Pinpoint the cell where the given text exists, returning its (X, Y) midpoint coordinate. 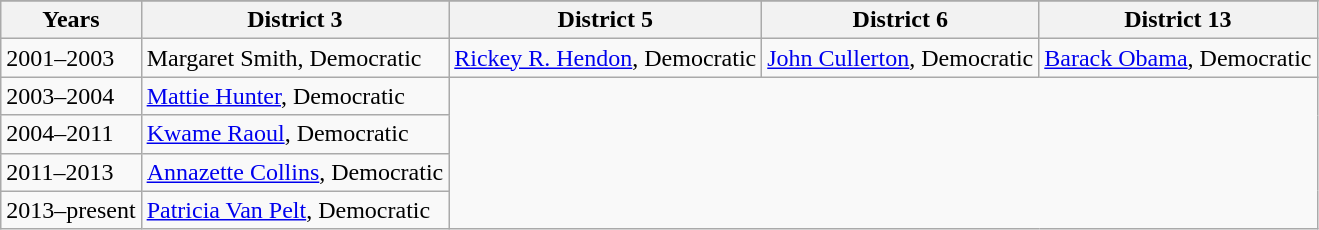
Annazette Collins, Democratic (295, 172)
Patricia Van Pelt, Democratic (295, 210)
2001–2003 (71, 58)
District 13 (1178, 20)
Kwame Raoul, Democratic (295, 134)
Margaret Smith, Democratic (295, 58)
John Cullerton, Democratic (900, 58)
District 6 (900, 20)
2004–2011 (71, 134)
2011–2013 (71, 172)
2003–2004 (71, 96)
Mattie Hunter, Democratic (295, 96)
District 5 (606, 20)
Barack Obama, Democratic (1178, 58)
Rickey R. Hendon, Democratic (606, 58)
District 3 (295, 20)
2013–present (71, 210)
Years (71, 20)
